Pinpoint the cell where the given text exists, returning its (X, Y) midpoint coordinate. 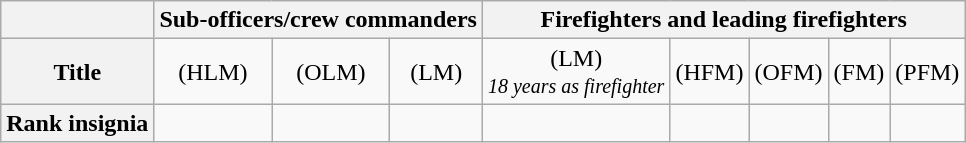
(OLM) (331, 72)
(OFM) (788, 72)
(PFM) (928, 72)
Sub-officers/crew commanders (318, 20)
(FM) (859, 72)
(LM) 18 years as firefighter (576, 72)
(HLM) (213, 72)
(LM) (436, 72)
Rank insignia (78, 123)
Firefighters and leading firefighters (723, 20)
Title (78, 72)
(HFM) (710, 72)
